Provide the [X, Y] coordinate of the cell's center where the given text is located.  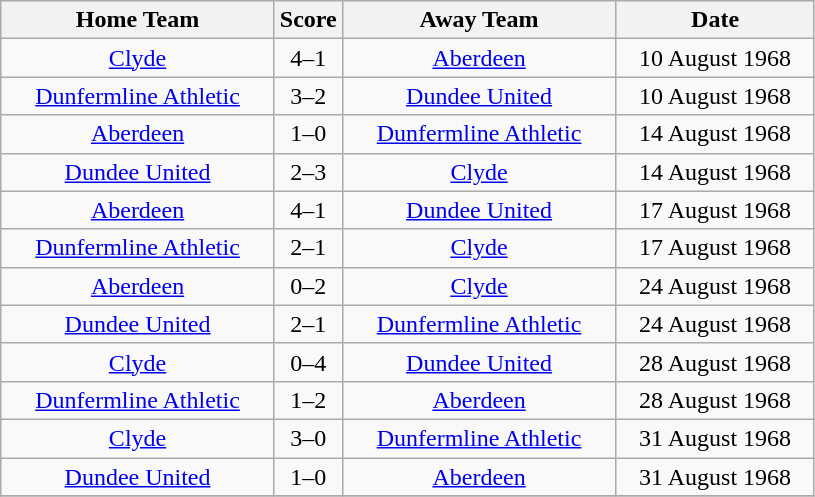
3–0 [308, 438]
0–2 [308, 286]
3–2 [308, 96]
Home Team [138, 20]
Score [308, 20]
Date [716, 20]
1–2 [308, 400]
0–4 [308, 362]
Away Team [479, 20]
2–3 [308, 172]
